Detect which cell encompasses the target text, then output its [X, Y] center coordinate. 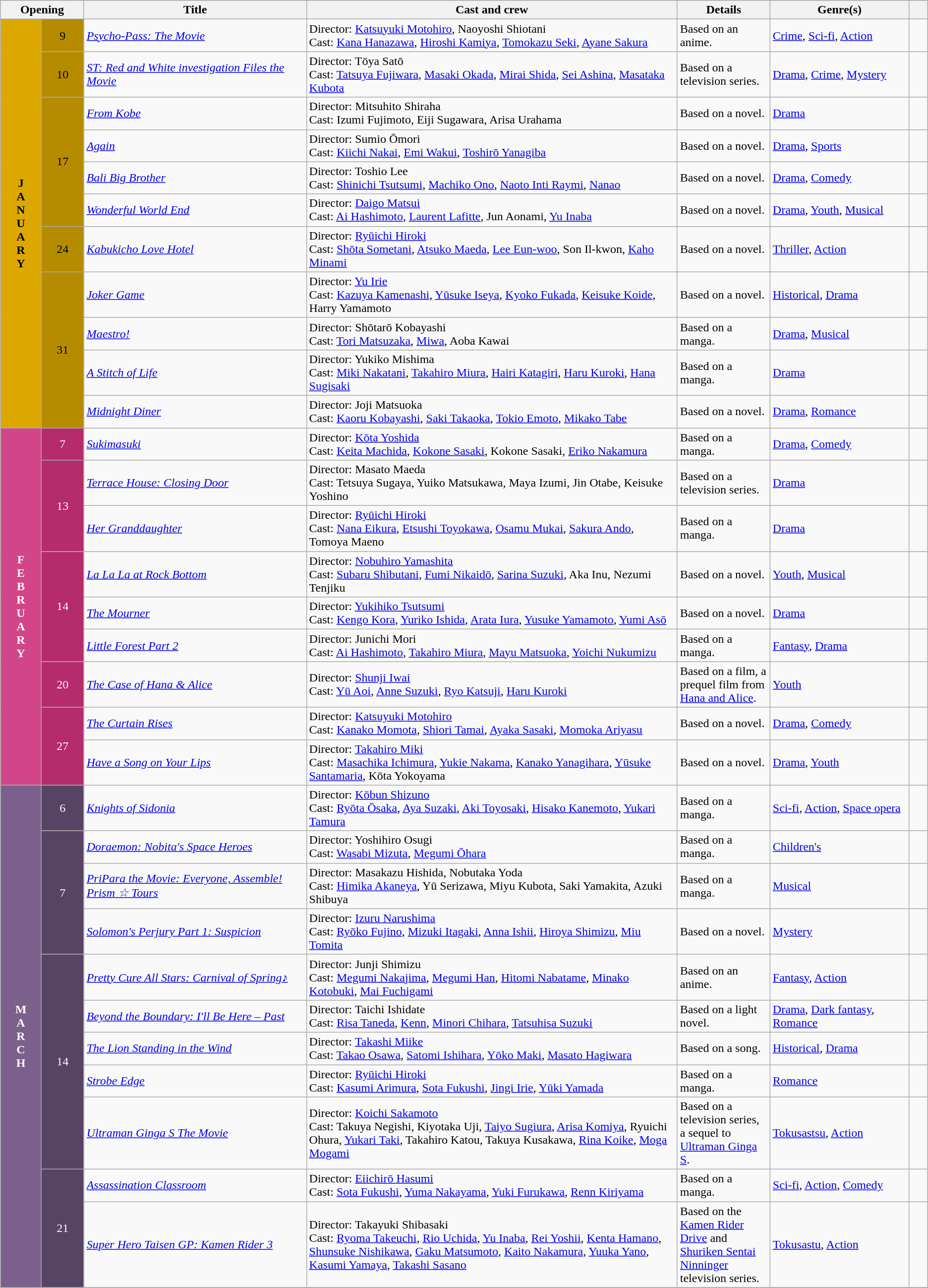
13 [62, 506]
Director: Katsuyuki Motohiro, Naoyoshi Shiotani Cast: Kana Hanazawa, Hiroshi Kamiya, Tomokazu Seki, Ayane Sakura [492, 36]
Terrace House: Closing Door [195, 483]
Sci-fi, Action, Comedy [840, 1185]
Drama, Youth, Musical [840, 210]
Youth, Musical [840, 574]
Midnight Diner [195, 412]
Director: Yu Irie Cast: Kazuya Kamenashi, Yūsuke Iseya, Kyoko Fukada, Keisuke Koide, Harry Yamamoto [492, 295]
Tokusastsu, Action [840, 1133]
Children's [840, 847]
Director: Junichi Mori Cast: Ai Hashimoto, Takahiro Miura, Mayu Matsuoka, Yoichi Nukumizu [492, 646]
Director: Nobuhiro Yamashita Cast: Subaru Shibutani, Fumi Nikaidō, Sarina Suzuki, Aka Inu, Nezumi Tenjiku [492, 574]
Wonderful World End [195, 210]
Based on a television series, a sequel to Ultraman Ginga S. [724, 1133]
Director: Masato Maeda Cast: Tetsuya Sugaya, Yuiko Matsukawa, Maya Izumi, Jin Otabe, Keisuke Yoshino [492, 483]
Based on the Kamen Rider Drive and Shuriken Sentai Ninninger television series. [724, 1245]
Musical [840, 886]
Crime, Sci-fi, Action [840, 36]
Director: Katsuyuki Motohiro Cast: Kanako Momota, Shiori Tamai, Ayaka Sasaki, Momoka Ariyasu [492, 723]
PriPara the Movie: Everyone, Assemble! Prism ☆ Tours [195, 886]
Kabukicho Love Hotel [195, 249]
ST: Red and White investigation Files the Movie [195, 74]
9 [62, 36]
Director: Shunji Iwai Cast: Yū Aoi, Anne Suzuki, Ryo Katsuji, Haru Kuroki [492, 684]
Director: Kōbun Shizuno Cast: Ryōta Ōsaka, Aya Suzaki, Aki Toyosaki, Hisako Kanemoto, Yukari Tamura [492, 808]
Opening [42, 10]
17 [62, 162]
Assassination Classroom [195, 1185]
Fantasy, Action [840, 977]
Knights of Sidonia [195, 808]
La La La at Rock Bottom [195, 574]
The Case of Hana & Alice [195, 684]
Have a Song on Your Lips [195, 762]
Again [195, 146]
JANUARY [21, 224]
Director: Takahiro Miki Cast: Masachika Ichimura, Yukie Nakama, Kanako Yanagihara, Yūsuke Santamaria, Kōta Yokoyama [492, 762]
Super Hero Taisen GP: Kamen Rider 3 [195, 1245]
Genre(s) [840, 10]
Sukimasuki [195, 443]
Beyond the Boundary: I'll Be Here – Past [195, 1016]
Director: Kōta Yoshida Cast: Keita Machida, Kokone Sasaki, Kokone Sasaki, Eriko Nakamura [492, 443]
Details [724, 10]
Psycho-Pass: The Movie [195, 36]
The Lion Standing in the Wind [195, 1048]
21 [62, 1228]
Drama, Musical [840, 333]
Tokusastu, Action [840, 1245]
Joker Game [195, 295]
24 [62, 249]
Little Forest Part 2 [195, 646]
Director: Ryūichi Hiroki Cast: Kasumi Arimura, Sota Fukushi, Jingi Irie, Yūki Yamada [492, 1080]
Director: Daigo Matsui Cast: Ai Hashimoto, Laurent Lafitte, Jun Aonami, Yu Inaba [492, 210]
Drama, Romance [840, 412]
Pretty Cure All Stars: Carnival of Spring♪ [195, 977]
Based on a song. [724, 1048]
The Curtain Rises [195, 723]
Bali Big Brother [195, 178]
Drama, Crime, Mystery [840, 74]
Director: Yukiko Mishima Cast: Miki Nakatani, Takahiro Miura, Hairi Katagiri, Haru Kuroki, Hana Sugisaki [492, 372]
Maestro! [195, 333]
Drama, Youth [840, 762]
Director: Joji Matsuoka Cast: Kaoru Kobayashi, Saki Takaoka, Tokio Emoto, Mikako Tabe [492, 412]
Based on a light novel. [724, 1016]
Director: Toshio Lee Cast: Shinichi Tsutsumi, Machiko Ono, Naoto Inti Raymi, Nanao [492, 178]
From Kobe [195, 113]
Cast and crew [492, 10]
Director: Eiichirō Hasumi Cast: Sota Fukushi, Yuma Nakayama, Yuki Furukawa, Renn Kiriyama [492, 1185]
The Mourner [195, 613]
Director: Shōtarō Kobayashi Cast: Tori Matsuzaka, Miwa, Aoba Kawai [492, 333]
Director: Masakazu Hishida, Nobutaka Yoda Cast: Himika Akaneya, Yū Serizawa, Miyu Kubota, Saki Yamakita, Azuki Shibuya [492, 886]
Director: Taichi Ishidate Cast: Risa Taneda, Kenn, Minori Chihara, Tatsuhisa Suzuki [492, 1016]
Director: Ryūichi Hiroki Cast: Shōta Sometani, Atsuko Maeda, Lee Eun-woo, Son Il-kwon, Kaho Minami [492, 249]
Based on a film, a prequel film from Hana and Alice. [724, 684]
Drama, Dark fantasy, Romance [840, 1016]
20 [62, 684]
Director: Junji Shimizu Cast: Megumi Nakajima, Megumi Han, Hitomi Nabatame, Minako Kotobuki, Mai Fuchigami [492, 977]
Director: Yoshihiro Osugi Cast: Wasabi Mizuta, Megumi Ōhara [492, 847]
Title [195, 10]
A Stitch of Life [195, 372]
Director: Sumio Ōmori Cast: Kiichi Nakai, Emi Wakui, Toshirō Yanagiba [492, 146]
Her Granddaughter [195, 529]
MARCH [21, 1037]
Thriller, Action [840, 249]
Director: Takashi Miike Cast: Takao Osawa, Satomi Ishihara, Yōko Maki, Masato Hagiwara [492, 1048]
Director: Yukihiko Tsutsumi Cast: Kengo Kora, Yuriko Ishida, Arata Iura, Yusuke Yamamoto, Yumi Asō [492, 613]
Director: Izuru Narushima Cast: Ryōko Fujino, Mizuki Itagaki, Anna Ishii, Hiroya Shimizu, Miu Tomita [492, 931]
Ultraman Ginga S The Movie [195, 1133]
Director: Mitsuhito Shiraha Cast: Izumi Fujimoto, Eiji Sugawara, Arisa Urahama [492, 113]
Sci-fi, Action, Space opera [840, 808]
Solomon's Perjury Part 1: Suspicion [195, 931]
6 [62, 808]
Director: Ryūichi Hiroki Cast: Nana Eikura, Etsushi Toyokawa, Osamu Mukai, Sakura Ando, Tomoya Maeno [492, 529]
Director: Tōya Satō Cast: Tatsuya Fujiwara, Masaki Okada, Mirai Shida, Sei Ashina, Masataka Kubota [492, 74]
27 [62, 746]
Youth [840, 684]
31 [62, 350]
Romance [840, 1080]
Mystery [840, 931]
Drama, Sports [840, 146]
10 [62, 74]
Doraemon: Nobita's Space Heroes [195, 847]
Strobe Edge [195, 1080]
FEBRUARY [21, 606]
Fantasy, Drama [840, 646]
